Search for the cell housing the specified text and yield its [X, Y] center coordinate. 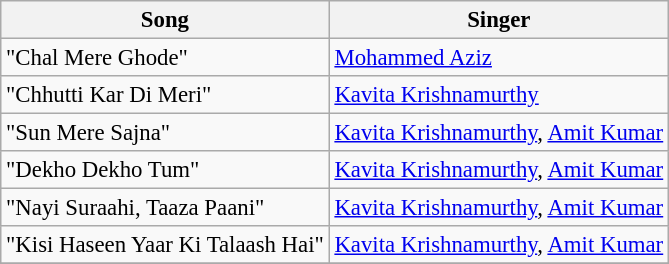
Kavita Krishnamurthy [498, 95]
"Nayi Suraahi, Taaza Paani" [165, 208]
"Chal Mere Ghode" [165, 58]
"Sun Mere Sajna" [165, 133]
"Dekho Dekho Tum" [165, 170]
"Kisi Haseen Yaar Ki Talaash Hai" [165, 245]
Song [165, 20]
Mohammed Aziz [498, 58]
Singer [498, 20]
"Chhutti Kar Di Meri" [165, 95]
